Identify which cell holds the provided text, then report its [x, y] central coordinate. 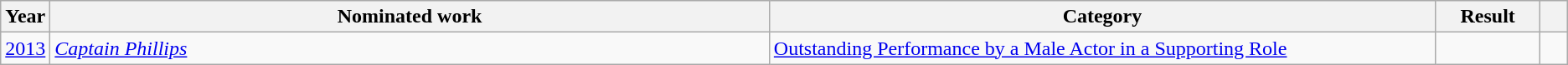
Year [25, 17]
Nominated work [410, 17]
Result [1488, 17]
2013 [25, 48]
Category [1102, 17]
Outstanding Performance by a Male Actor in a Supporting Role [1102, 48]
Captain Phillips [410, 48]
